Detect which cell encompasses the target text, then output its (X, Y) center coordinate. 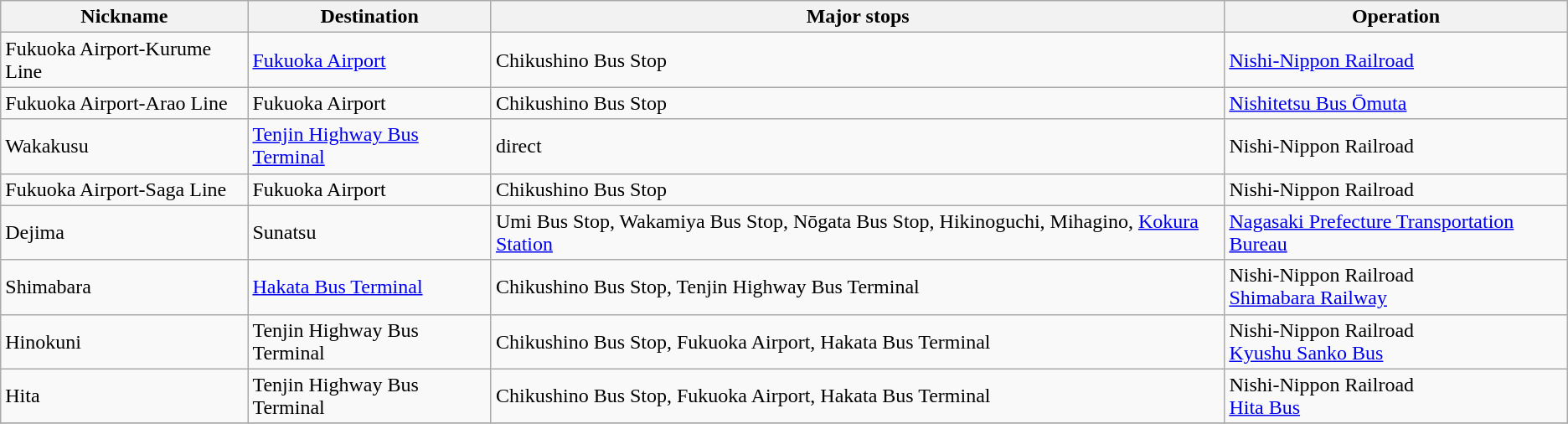
Fukuoka Airport-Kurume Line (124, 60)
Hita (124, 396)
Fukuoka Airport-Saga Line (124, 189)
Shimabara (124, 287)
Nishi-Nippon RailroadKyushu Sanko Bus (1395, 342)
Wakakusu (124, 146)
Operation (1395, 17)
Nishi-Nippon RailroadShimabara Railway (1395, 287)
Sunatsu (370, 233)
Nickname (124, 17)
direct (858, 146)
Destination (370, 17)
Chikushino Bus Stop, Tenjin Highway Bus Terminal (858, 287)
Nishi-Nippon RailroadHita Bus (1395, 396)
Hinokuni (124, 342)
Hakata Bus Terminal (370, 287)
Nagasaki Prefecture Transportation Bureau (1395, 233)
Dejima (124, 233)
Fukuoka Airport-Arao Line (124, 103)
Major stops (858, 17)
Nishitetsu Bus Ōmuta (1395, 103)
Umi Bus Stop, Wakamiya Bus Stop, Nōgata Bus Stop, Hikinoguchi, Mihagino, Kokura Station (858, 233)
